Determine the (X, Y) coordinate at the center of the cell enclosing the given text.  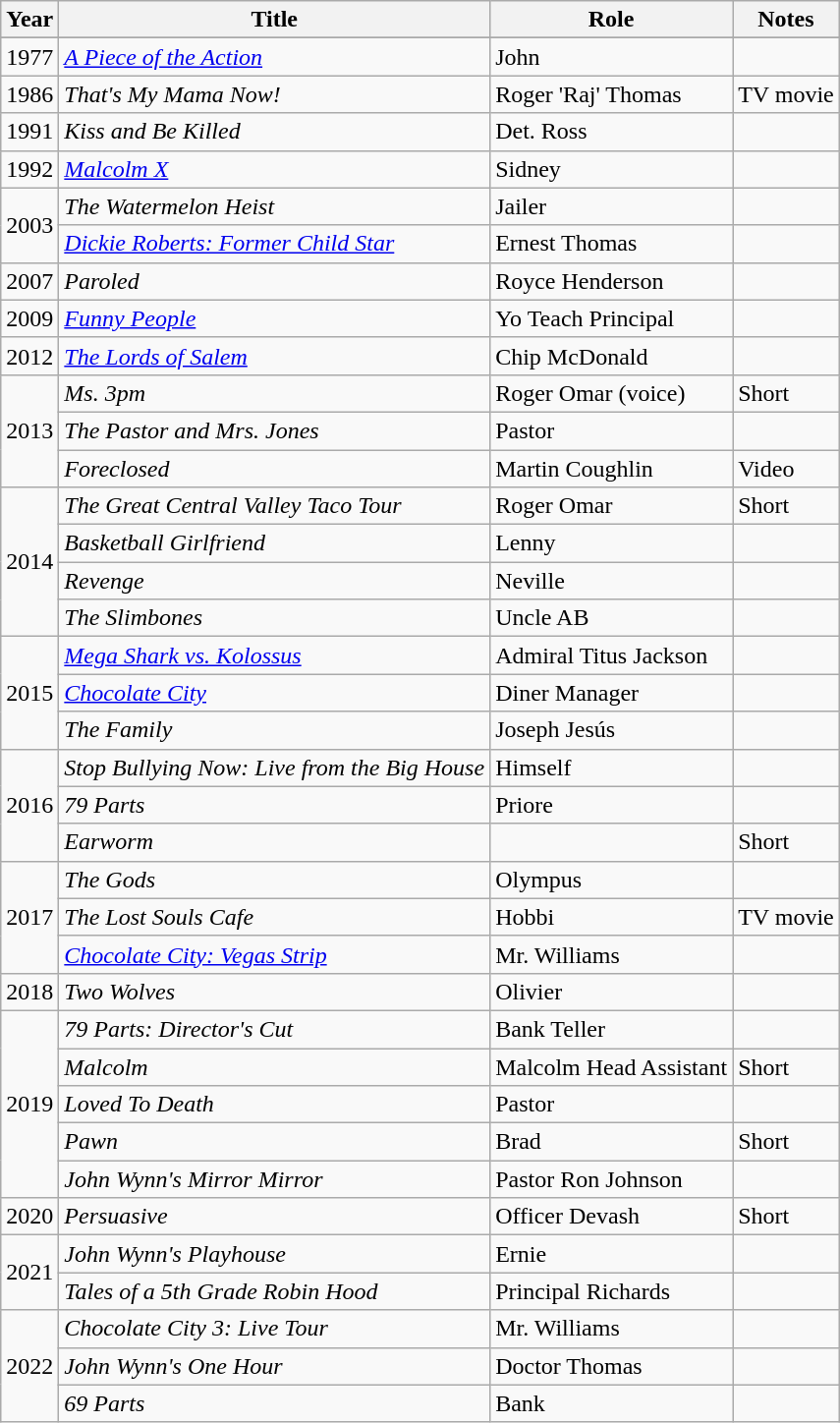
Ms. 3pm (275, 393)
The Lost Souls Cafe (275, 917)
Paroled (275, 281)
Video (786, 469)
Jailer (611, 206)
Tales of a 5th Grade Robin Hood (275, 1291)
The Slimbones (275, 618)
2003 (29, 225)
Roger 'Raj' Thomas (611, 94)
Olympus (611, 880)
2012 (29, 356)
That's My Mama Now! (275, 94)
A Piece of the Action (275, 57)
2022 (29, 1366)
Stop Bullying Now: Live from the Big House (275, 768)
Roger Omar (611, 506)
2017 (29, 917)
Principal Richards (611, 1291)
Ernest Thomas (611, 244)
Malcolm (275, 1066)
Lenny (611, 543)
Chip McDonald (611, 356)
69 Parts (275, 1403)
Brad (611, 1142)
Ernie (611, 1254)
2020 (29, 1217)
John Wynn's One Hour (275, 1366)
2018 (29, 992)
Officer Devash (611, 1217)
John Wynn's Mirror Mirror (275, 1179)
Det. Ross (611, 132)
Foreclosed (275, 469)
Malcolm Head Assistant (611, 1066)
Loved To Death (275, 1105)
Chocolate City (275, 693)
1991 (29, 132)
The Pastor and Mrs. Jones (275, 430)
Olivier (611, 992)
Mega Shark vs. Kolossus (275, 655)
Year (29, 20)
Malcolm X (275, 169)
Two Wolves (275, 992)
Chocolate City: Vegas Strip (275, 954)
Bank Teller (611, 1029)
Funny People (275, 318)
Priore (611, 805)
Pastor Ron Johnson (611, 1179)
Earworm (275, 842)
John (611, 57)
Bank (611, 1403)
Roger Omar (voice) (611, 393)
The Gods (275, 880)
Martin Coughlin (611, 469)
The Great Central Valley Taco Tour (275, 506)
Royce Henderson (611, 281)
The Family (275, 730)
Himself (611, 768)
Doctor Thomas (611, 1366)
The Lords of Salem (275, 356)
79 Parts: Director's Cut (275, 1029)
Neville (611, 581)
Title (275, 20)
2021 (29, 1273)
2007 (29, 281)
2013 (29, 430)
2015 (29, 693)
79 Parts (275, 805)
Uncle AB (611, 618)
Persuasive (275, 1217)
Pawn (275, 1142)
2014 (29, 562)
The Watermelon Heist (275, 206)
John Wynn's Playhouse (275, 1254)
1986 (29, 94)
1992 (29, 169)
Basketball Girlfriend (275, 543)
Chocolate City 3: Live Tour (275, 1329)
1977 (29, 57)
2009 (29, 318)
Admiral Titus Jackson (611, 655)
2019 (29, 1104)
Yo Teach Principal (611, 318)
Role (611, 20)
Notes (786, 20)
Sidney (611, 169)
Joseph Jesús (611, 730)
2016 (29, 805)
Kiss and Be Killed (275, 132)
Hobbi (611, 917)
Dickie Roberts: Former Child Star (275, 244)
Diner Manager (611, 693)
Revenge (275, 581)
